Return [X, Y] of the center of cell containing provided text 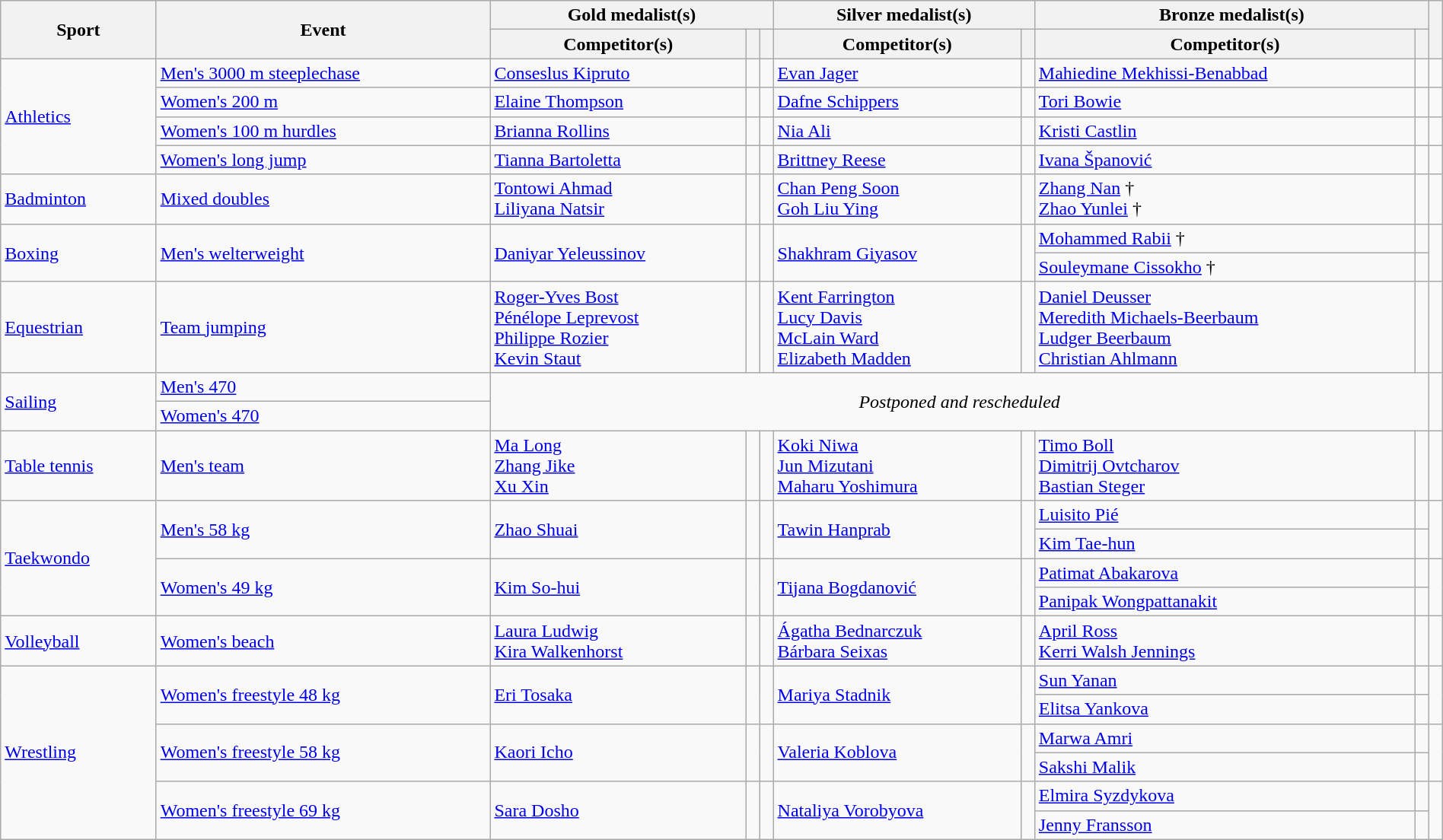
Postponed and rescheduled [959, 401]
Nataliya Vorobyova [897, 810]
Event [323, 30]
Patimat Abakarova [1225, 573]
Athletics [78, 116]
Marwa Amri [1225, 738]
Chan Peng SoonGoh Liu Ying [897, 199]
Eri Tosaka [618, 695]
Daniyar Yeleussinov [618, 253]
Boxing [78, 253]
Nia Ali [897, 131]
Souleymane Cissokho † [1225, 267]
Sara Dosho [618, 810]
Panipak Wongpattanakit [1225, 602]
Team jumping [323, 327]
Women's long jump [323, 160]
Volleyball [78, 641]
Men's welterweight [323, 253]
Mohammed Rabii † [1225, 238]
Ma LongZhang JikeXu Xin [618, 466]
Ágatha BednarczukBárbara Seixas [897, 641]
Evan Jager [897, 73]
Luisito Pié [1225, 515]
Silver medalist(s) [904, 15]
Jenny Fransson [1225, 825]
Elitsa Yankova [1225, 709]
Sakshi Malik [1225, 767]
Tijana Bogdanović [897, 587]
Tawin Hanprab [897, 530]
Conseslus Kipruto [618, 73]
Mariya Stadnik [897, 695]
Women's freestyle 58 kg [323, 752]
Roger-Yves BostPénélope LeprevostPhilippe RozierKevin Staut [618, 327]
Koki NiwaJun MizutaniMaharu Yoshimura [897, 466]
Tori Bowie [1225, 102]
Brianna Rollins [618, 131]
Elmira Syzdykova [1225, 796]
Elaine Thompson [618, 102]
Women's 100 m hurdles [323, 131]
Table tennis [78, 466]
Laura LudwigKira Walkenhorst [618, 641]
Valeria Koblova [897, 752]
Ivana Španović [1225, 160]
Women's beach [323, 641]
Sun Yanan [1225, 680]
April RossKerri Walsh Jennings [1225, 641]
Equestrian [78, 327]
Kristi Castlin [1225, 131]
Sport [78, 30]
Zhao Shuai [618, 530]
Mixed doubles [323, 199]
Women's freestyle 48 kg [323, 695]
Women's freestyle 69 kg [323, 810]
Shakhram Giyasov [897, 253]
Tianna Bartoletta [618, 160]
Taekwondo [78, 558]
Kaori Icho [618, 752]
Sailing [78, 401]
Badminton [78, 199]
Mahiedine Mekhissi-Benabbad [1225, 73]
Women's 49 kg [323, 587]
Kim So-hui [618, 587]
Kim Tae-hun [1225, 544]
Zhang Nan †Zhao Yunlei † [1225, 199]
Men's 3000 m steeplechase [323, 73]
Daniel DeusserMeredith Michaels-BeerbaumLudger BeerbaumChristian Ahlmann [1225, 327]
Timo BollDimitrij OvtcharovBastian Steger [1225, 466]
Kent FarringtonLucy DavisMcLain WardElizabeth Madden [897, 327]
Brittney Reese [897, 160]
Women's 470 [323, 415]
Men's 470 [323, 387]
Dafne Schippers [897, 102]
Bronze medalist(s) [1231, 15]
Gold medalist(s) [632, 15]
Women's 200 m [323, 102]
Tontowi AhmadLiliyana Natsir [618, 199]
Wrestling [78, 752]
Men's 58 kg [323, 530]
Men's team [323, 466]
